Return (X, Y) of the center of cell containing provided text 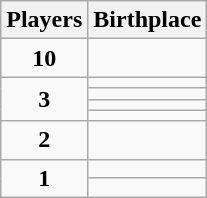
10 (44, 58)
Players (44, 20)
2 (44, 140)
1 (44, 178)
3 (44, 99)
Birthplace (148, 20)
